Provide the (x, y) coordinate of the cell's center where the given text is located.  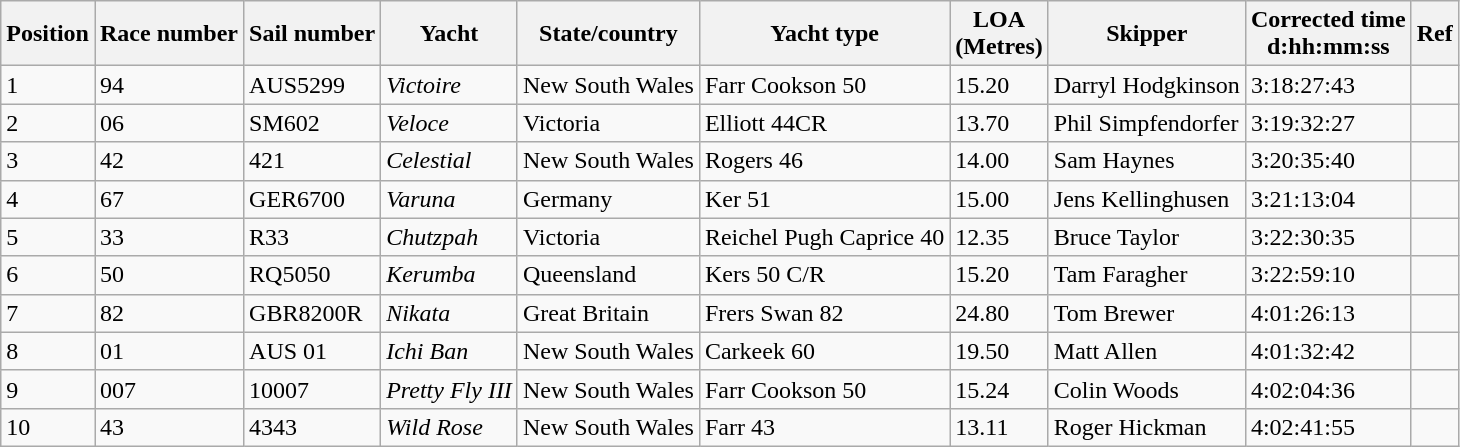
Rogers 46 (824, 161)
50 (168, 275)
Varuna (450, 199)
Bruce Taylor (1146, 237)
Tom Brewer (1146, 313)
Colin Woods (1146, 389)
9 (48, 389)
4:01:26:13 (1328, 313)
Position (48, 34)
24.80 (1000, 313)
3:21:13:04 (1328, 199)
Phil Simpfendorfer (1146, 123)
Yacht (450, 34)
8 (48, 351)
Great Britain (608, 313)
67 (168, 199)
Reichel Pugh Caprice 40 (824, 237)
06 (168, 123)
Queensland (608, 275)
6 (48, 275)
1 (48, 85)
3:18:27:43 (1328, 85)
Pretty Fly III (450, 389)
19.50 (1000, 351)
421 (312, 161)
Veloce (450, 123)
43 (168, 427)
3:22:30:35 (1328, 237)
Matt Allen (1146, 351)
3:22:59:10 (1328, 275)
GBR8200R (312, 313)
Nikata (450, 313)
33 (168, 237)
AUS 01 (312, 351)
Sail number (312, 34)
GER6700 (312, 199)
15.24 (1000, 389)
Farr 43 (824, 427)
4:02:41:55 (1328, 427)
12.35 (1000, 237)
7 (48, 313)
Victoire (450, 85)
State/country (608, 34)
4:01:32:42 (1328, 351)
42 (168, 161)
3:20:35:40 (1328, 161)
Kers 50 C/R (824, 275)
Elliott 44CR (824, 123)
R33 (312, 237)
94 (168, 85)
LOA (Metres) (1000, 34)
2 (48, 123)
Race number (168, 34)
14.00 (1000, 161)
Jens Kellinghusen (1146, 199)
4:02:04:36 (1328, 389)
13.11 (1000, 427)
4 (48, 199)
Carkeek 60 (824, 351)
01 (168, 351)
3:19:32:27 (1328, 123)
82 (168, 313)
4343 (312, 427)
10 (48, 427)
13.70 (1000, 123)
3 (48, 161)
Yacht type (824, 34)
10007 (312, 389)
Kerumba (450, 275)
Roger Hickman (1146, 427)
15.00 (1000, 199)
Sam Haynes (1146, 161)
Ref (1434, 34)
Chutzpah (450, 237)
Tam Faragher (1146, 275)
Celestial (450, 161)
Darryl Hodgkinson (1146, 85)
Germany (608, 199)
5 (48, 237)
Corrected time d:hh:mm:ss (1328, 34)
RQ5050 (312, 275)
Skipper (1146, 34)
Ichi Ban (450, 351)
SM602 (312, 123)
AUS5299 (312, 85)
Frers Swan 82 (824, 313)
Ker 51 (824, 199)
Wild Rose (450, 427)
007 (168, 389)
